For the text-containing cell, return its midpoint in (X, Y) coordinate format. 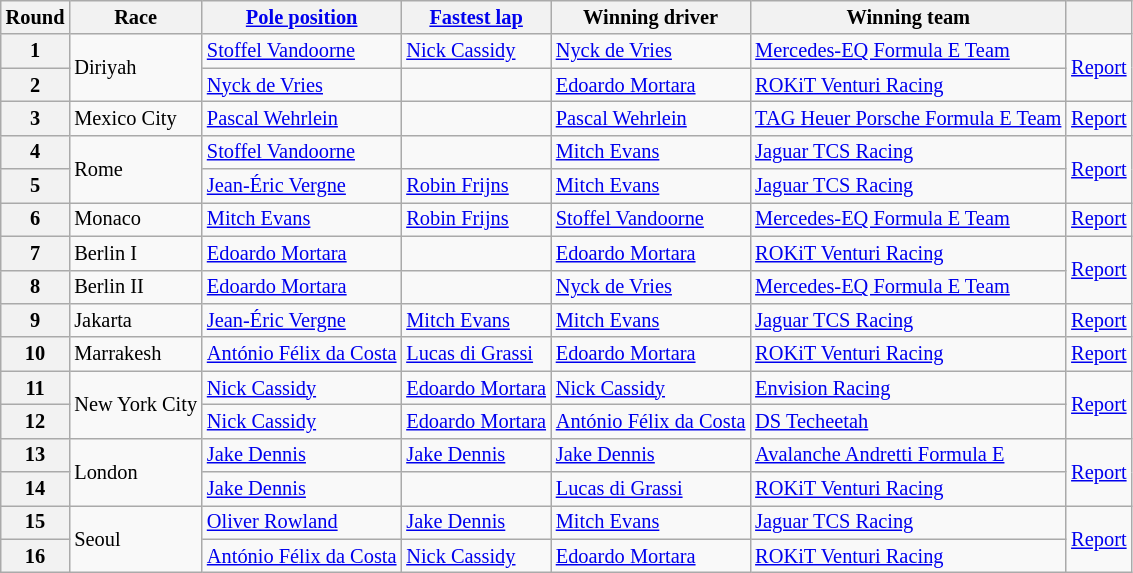
7 (36, 253)
Round (36, 17)
Berlin II (136, 287)
Race (136, 17)
Fastest lap (476, 17)
12 (36, 421)
15 (36, 522)
Pole position (302, 17)
DS Techeetah (908, 421)
New York City (136, 404)
Oliver Rowland (302, 522)
Diriyah (136, 68)
Winning driver (650, 17)
9 (36, 320)
1 (36, 51)
Avalanche Andretti Formula E (908, 455)
10 (36, 354)
4 (36, 152)
Mexico City (136, 118)
Winning team (908, 17)
11 (36, 388)
Berlin I (136, 253)
Jakarta (136, 320)
Envision Racing (908, 388)
6 (36, 219)
Seoul (136, 538)
16 (36, 556)
Monaco (136, 219)
13 (36, 455)
London (136, 472)
Marrakesh (136, 354)
2 (36, 85)
Rome (136, 168)
TAG Heuer Porsche Formula E Team (908, 118)
8 (36, 287)
14 (36, 489)
3 (36, 118)
5 (36, 186)
